Extract the [x, y] coordinate from the center of the cell holding the provided text.  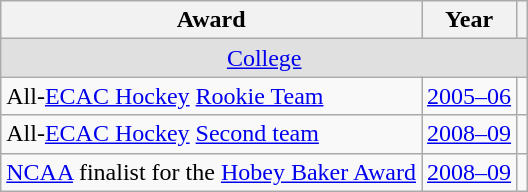
2005–06 [470, 96]
Year [470, 20]
Award [212, 20]
All-ECAC Hockey Second team [212, 134]
NCAA finalist for the Hobey Baker Award [212, 172]
College [264, 58]
All-ECAC Hockey Rookie Team [212, 96]
